Scan for the cell matching the given text and deliver its (x, y) coordinate at center. 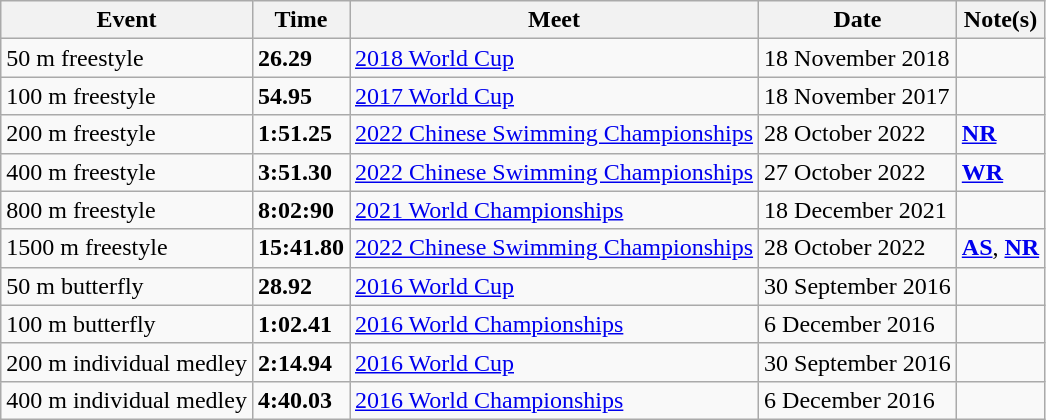
26.29 (300, 58)
4:40.03 (300, 400)
AS, NR (1000, 248)
Meet (554, 20)
200 m freestyle (127, 134)
100 m freestyle (127, 96)
Note(s) (1000, 20)
3:51.30 (300, 172)
WR (1000, 172)
NR (1000, 134)
28.92 (300, 286)
100 m butterfly (127, 324)
27 October 2022 (858, 172)
50 m butterfly (127, 286)
200 m individual medley (127, 362)
1500 m freestyle (127, 248)
8:02:90 (300, 210)
15:41.80 (300, 248)
1:51.25 (300, 134)
2021 World Championships (554, 210)
400 m freestyle (127, 172)
18 December 2021 (858, 210)
2017 World Cup (554, 96)
Time (300, 20)
400 m individual medley (127, 400)
2018 World Cup (554, 58)
18 November 2018 (858, 58)
54.95 (300, 96)
Event (127, 20)
50 m freestyle (127, 58)
2:14.94 (300, 362)
800 m freestyle (127, 210)
1:02.41 (300, 324)
Date (858, 20)
18 November 2017 (858, 96)
